Capture the cell that displays the provided text and extract its [X, Y] central coordinate. 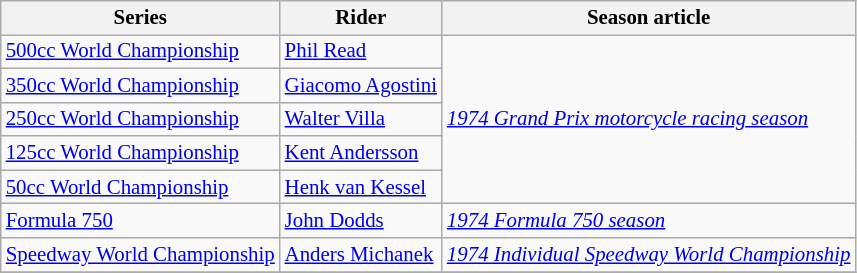
Giacomo Agostini [361, 85]
John Dodds [361, 221]
50cc World Championship [140, 187]
Walter Villa [361, 119]
Speedway World Championship [140, 255]
Season article [649, 18]
350cc World Championship [140, 85]
Phil Read [361, 51]
250cc World Championship [140, 119]
Kent Andersson [361, 153]
1974 Grand Prix motorcycle racing season [649, 118]
500cc World Championship [140, 51]
Anders Michanek [361, 255]
125cc World Championship [140, 153]
Formula 750 [140, 221]
Henk van Kessel [361, 187]
Rider [361, 18]
1974 Formula 750 season [649, 221]
Series [140, 18]
1974 Individual Speedway World Championship [649, 255]
